Output the (x, y) coordinate of the center of the cell containing the given text.  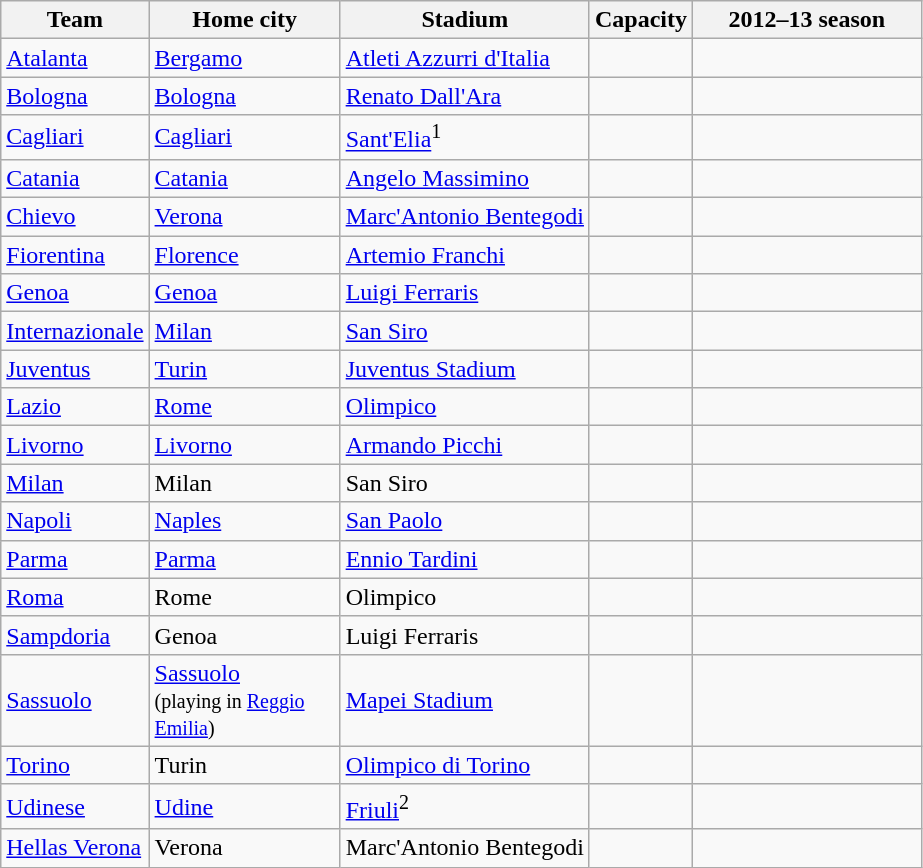
Bergamo (244, 58)
San Paolo (464, 521)
Friuli2 (464, 806)
Internazionale (75, 331)
Sassuolo(playing in Reggio Emilia) (244, 700)
Roma (75, 597)
Renato Dall'Ara (464, 96)
Hellas Verona (75, 848)
Torino (75, 765)
Udinese (75, 806)
Sassuolo (75, 700)
Sant'Elia1 (464, 138)
Atleti Azzurri d'Italia (464, 58)
Chievo (75, 217)
Artemio Franchi (464, 255)
Team (75, 20)
Ennio Tardini (464, 559)
Juventus Stadium (464, 369)
Mapei Stadium (464, 700)
2012–13 season (808, 20)
Capacity (640, 20)
Stadium (464, 20)
Home city (244, 20)
Lazio (75, 407)
Sampdoria (75, 635)
Angelo Massimino (464, 178)
Juventus (75, 369)
Atalanta (75, 58)
Fiorentina (75, 255)
Napoli (75, 521)
Olimpico di Torino (464, 765)
Florence (244, 255)
Naples (244, 521)
Udine (244, 806)
Armando Picchi (464, 445)
